Return (X, Y) of the center of cell containing provided text 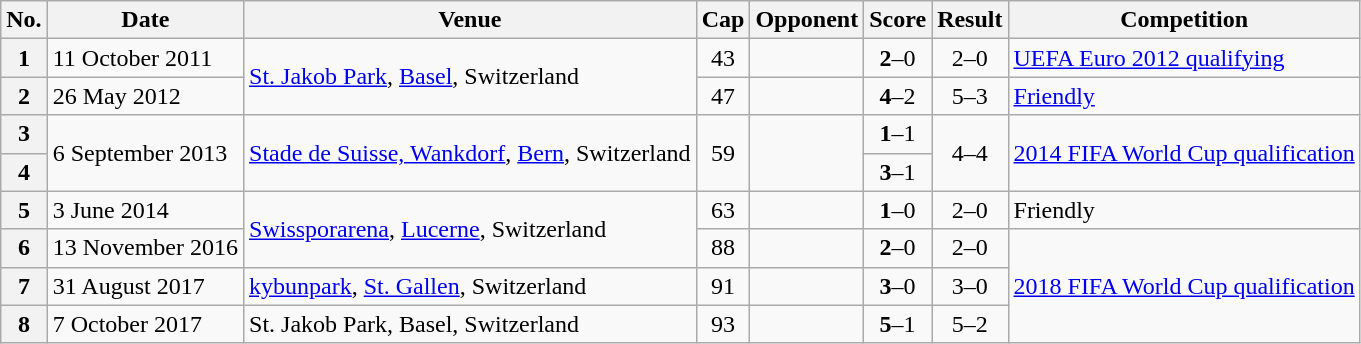
3–1 (898, 172)
UEFA Euro 2012 qualifying (1184, 58)
2018 FIFA World Cup qualification (1184, 286)
Opponent (807, 20)
4–4 (970, 153)
Date (145, 20)
1 (24, 58)
5–2 (970, 324)
1–0 (898, 210)
Cap (723, 20)
5–1 (898, 324)
93 (723, 324)
6 September 2013 (145, 153)
2014 FIFA World Cup qualification (1184, 153)
91 (723, 286)
63 (723, 210)
2 (24, 96)
43 (723, 58)
Result (970, 20)
7 October 2017 (145, 324)
5–3 (970, 96)
8 (24, 324)
13 November 2016 (145, 248)
6 (24, 248)
5 (24, 210)
Competition (1184, 20)
4 (24, 172)
Score (898, 20)
26 May 2012 (145, 96)
7 (24, 286)
11 October 2011 (145, 58)
1–1 (898, 134)
kybunpark, St. Gallen, Switzerland (470, 286)
88 (723, 248)
4–2 (898, 96)
31 August 2017 (145, 286)
3 June 2014 (145, 210)
Swissporarena, Lucerne, Switzerland (470, 229)
Stade de Suisse, Wankdorf, Bern, Switzerland (470, 153)
59 (723, 153)
47 (723, 96)
Venue (470, 20)
No. (24, 20)
3 (24, 134)
